Return the (X, Y) coordinate for the center point of the cell that contains the specified text.  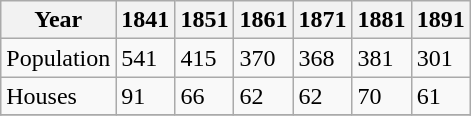
368 (322, 58)
61 (440, 96)
Year (58, 20)
91 (146, 96)
301 (440, 58)
415 (204, 58)
1861 (264, 20)
1891 (440, 20)
381 (382, 58)
66 (204, 96)
70 (382, 96)
Population (58, 58)
1881 (382, 20)
541 (146, 58)
Houses (58, 96)
1851 (204, 20)
1841 (146, 20)
370 (264, 58)
1871 (322, 20)
